Provide the (x, y) coordinate of the cell's center where the given text is located.  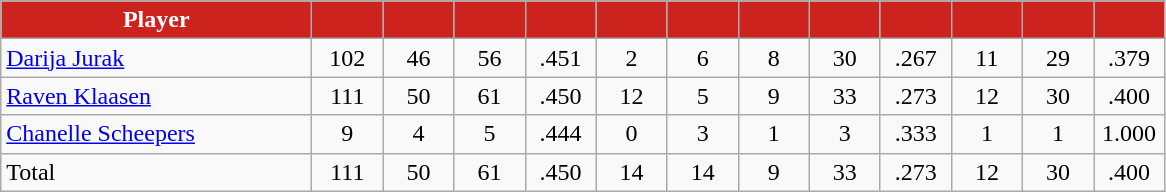
46 (418, 58)
8 (774, 58)
11 (986, 58)
Player (156, 20)
2 (632, 58)
56 (490, 58)
.333 (916, 134)
1.000 (1130, 134)
29 (1058, 58)
.379 (1130, 58)
Darija Jurak (156, 58)
4 (418, 134)
Raven Klaasen (156, 96)
Total (156, 172)
6 (702, 58)
.451 (560, 58)
Chanelle Scheepers (156, 134)
0 (632, 134)
102 (348, 58)
.267 (916, 58)
.444 (560, 134)
